Detect which cell encompasses the target text, then output its (X, Y) center coordinate. 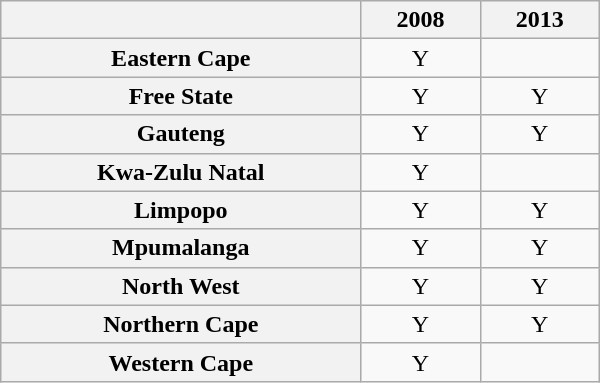
2013 (540, 20)
Mpumalanga (181, 248)
North West (181, 286)
Northern Cape (181, 324)
Western Cape (181, 362)
Free State (181, 96)
Limpopo (181, 210)
Gauteng (181, 134)
Eastern Cape (181, 58)
2008 (420, 20)
Kwa-Zulu Natal (181, 172)
